Return (x, y) of the center of cell containing provided text 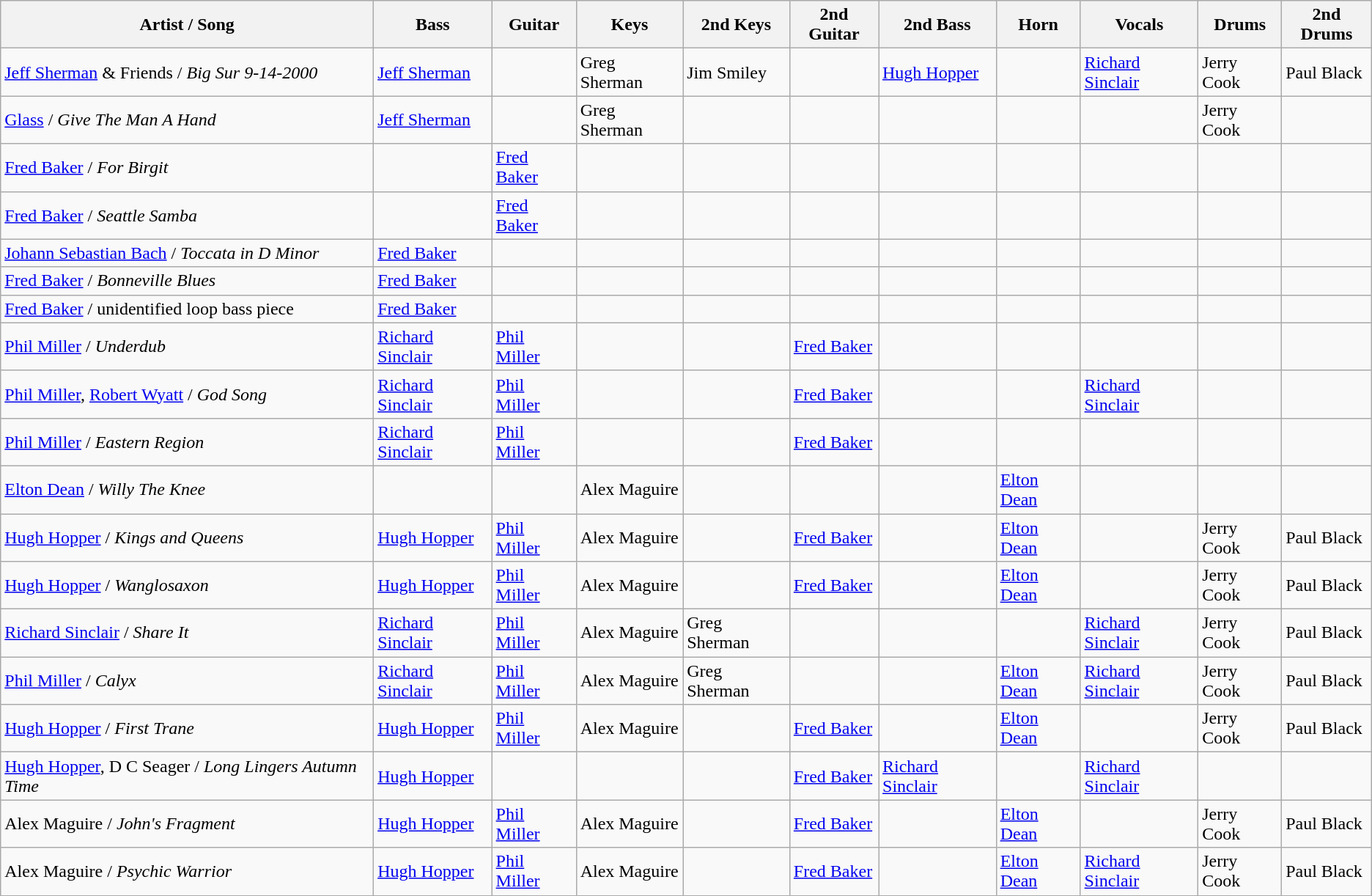
Guitar (534, 25)
Horn (1038, 25)
Johann Sebastian Bach / Toccata in D Minor (188, 253)
Fred Baker / For Birgit (188, 167)
2nd Drums (1327, 25)
Hugh Hopper / Wanglosaxon (188, 585)
Hugh Hopper, D C Seager / Long Lingers Autumn Time (188, 776)
Artist / Song (188, 25)
Phil Miller / Eastern Region (188, 441)
Alex Maguire / Psychic Warrior (188, 871)
Glass / Give The Man A Hand (188, 120)
2nd Keys (737, 25)
Phil Miller / Underdub (188, 346)
Fred Baker / Seattle Samba (188, 216)
Fred Baker / Bonneville Blues (188, 281)
Bass (432, 25)
Hugh Hopper / First Trane (188, 729)
Vocals (1139, 25)
Phil Miller / Calyx (188, 680)
Elton Dean / Willy The Knee (188, 490)
Hugh Hopper / Kings and Queens (188, 537)
Keys (630, 25)
Richard Sinclair / Share It (188, 634)
Jim Smiley (737, 72)
2nd Bass (937, 25)
Alex Maguire / John's Fragment (188, 824)
Drums (1240, 25)
2nd Guitar (834, 25)
Fred Baker / unidentified loop bass piece (188, 309)
Jeff Sherman & Friends / Big Sur 9-14-2000 (188, 72)
Phil Miller, Robert Wyatt / God Song (188, 394)
